Output the (x, y) coordinate of the center of the cell containing the given text.  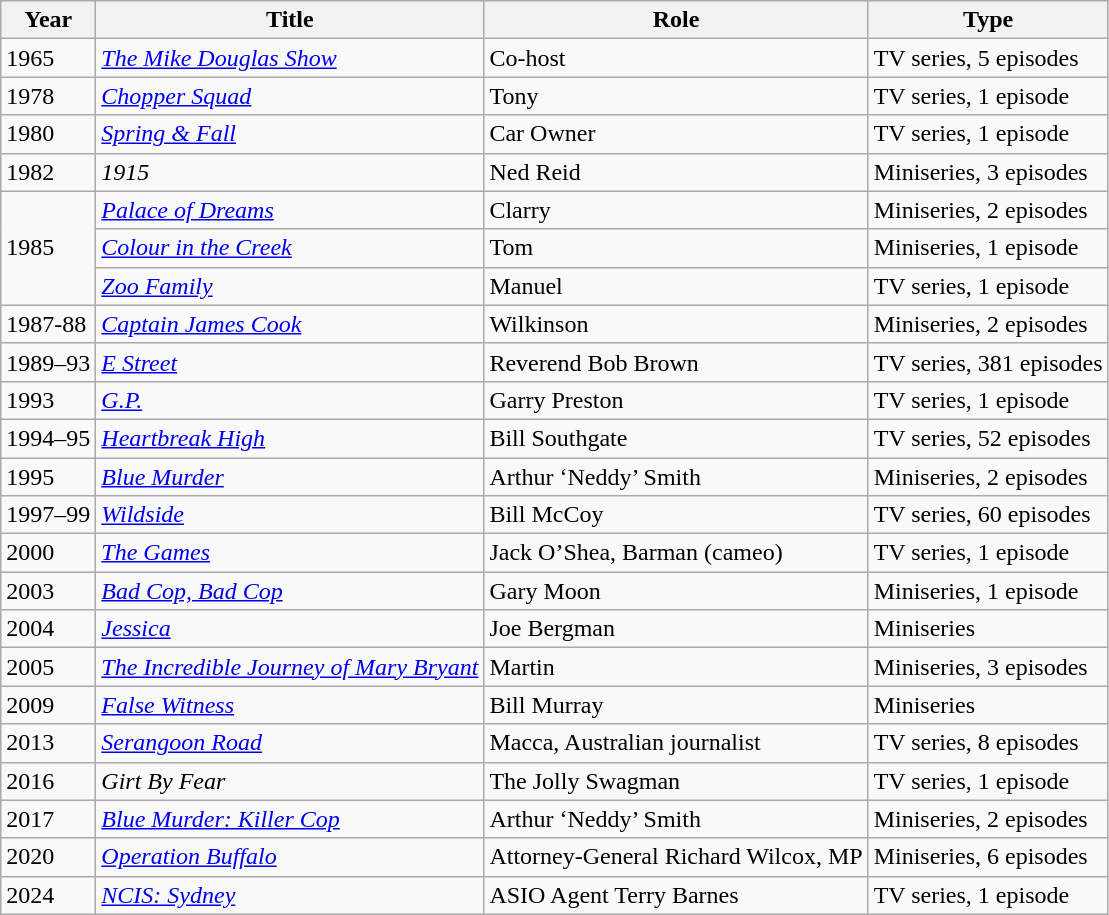
Spring & Fall (290, 134)
The Mike Douglas Show (290, 58)
Chopper Squad (290, 96)
2005 (48, 667)
2003 (48, 591)
Wilkinson (676, 324)
TV series, 5 episodes (988, 58)
2000 (48, 553)
Blue Murder: Killer Cop (290, 819)
Colour in the Creek (290, 248)
Serangoon Road (290, 743)
TV series, 52 episodes (988, 438)
TV series, 60 episodes (988, 515)
Title (290, 20)
Bill Murray (676, 705)
Martin (676, 667)
Garry Preston (676, 400)
Macca, Australian journalist (676, 743)
The Games (290, 553)
Wildside (290, 515)
1980 (48, 134)
Miniseries, 6 episodes (988, 857)
Tom (676, 248)
Bill Southgate (676, 438)
Year (48, 20)
G.P. (290, 400)
TV series, 381 episodes (988, 362)
Co-host (676, 58)
Tony (676, 96)
Ned Reid (676, 172)
Role (676, 20)
1982 (48, 172)
TV series, 8 episodes (988, 743)
Car Owner (676, 134)
1978 (48, 96)
Girt By Fear (290, 781)
1915 (290, 172)
Jessica (290, 629)
2017 (48, 819)
Jack O’Shea, Barman (cameo) (676, 553)
1985 (48, 248)
1965 (48, 58)
Heartbreak High (290, 438)
False Witness (290, 705)
Reverend Bob Brown (676, 362)
2024 (48, 895)
2016 (48, 781)
The Incredible Journey of Mary Bryant (290, 667)
Joe Bergman (676, 629)
Manuel (676, 286)
Bad Cop, Bad Cop (290, 591)
Bill McCoy (676, 515)
2013 (48, 743)
The Jolly Swagman (676, 781)
1997–99 (48, 515)
Gary Moon (676, 591)
2020 (48, 857)
Attorney-General Richard Wilcox, MP (676, 857)
1989–93 (48, 362)
E Street (290, 362)
Type (988, 20)
1995 (48, 477)
NCIS: Sydney (290, 895)
2004 (48, 629)
1993 (48, 400)
Zoo Family (290, 286)
Clarry (676, 210)
Captain James Cook (290, 324)
1987-88 (48, 324)
ASIO Agent Terry Barnes (676, 895)
Operation Buffalo (290, 857)
1994–95 (48, 438)
Palace of Dreams (290, 210)
2009 (48, 705)
Blue Murder (290, 477)
